Return the [x, y] coordinate for the center point of the cell that contains the specified text.  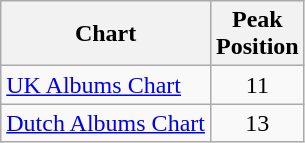
11 [257, 85]
UK Albums Chart [106, 85]
Chart [106, 34]
13 [257, 123]
PeakPosition [257, 34]
Dutch Albums Chart [106, 123]
